Detect which cell encompasses the target text, then output its (X, Y) center coordinate. 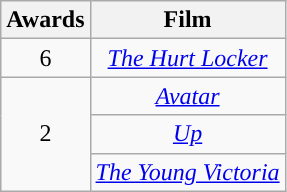
Avatar (188, 96)
Awards (46, 20)
The Hurt Locker (188, 58)
Film (188, 20)
The Young Victoria (188, 172)
2 (46, 134)
6 (46, 58)
Up (188, 134)
